Determine the [x, y] coordinate at the center of the cell enclosing the given text.  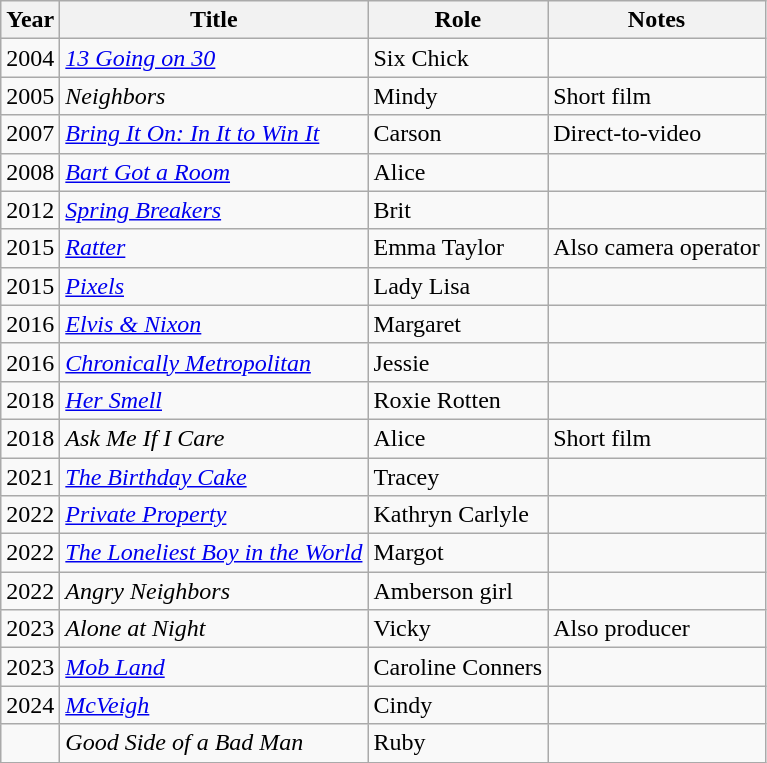
Jessie [458, 362]
2012 [30, 210]
Mob Land [214, 667]
Direct-to-video [657, 134]
Alone at Night [214, 629]
2007 [30, 134]
13 Going on 30 [214, 58]
Her Smell [214, 400]
Vicky [458, 629]
Year [30, 20]
Also producer [657, 629]
Carson [458, 134]
Bart Got a Room [214, 172]
McVeigh [214, 705]
Mindy [458, 96]
Pixels [214, 286]
Ask Me If I Care [214, 438]
Title [214, 20]
2004 [30, 58]
Ruby [458, 743]
Brit [458, 210]
Notes [657, 20]
Ratter [214, 248]
Amberson girl [458, 591]
Bring It On: In It to Win It [214, 134]
Lady Lisa [458, 286]
Elvis & Nixon [214, 324]
2005 [30, 96]
2021 [30, 477]
Spring Breakers [214, 210]
Role [458, 20]
2008 [30, 172]
Good Side of a Bad Man [214, 743]
Caroline Conners [458, 667]
Margaret [458, 324]
Emma Taylor [458, 248]
Six Chick [458, 58]
Chronically Metropolitan [214, 362]
Neighbors [214, 96]
2024 [30, 705]
Margot [458, 553]
Kathryn Carlyle [458, 515]
Angry Neighbors [214, 591]
Roxie Rotten [458, 400]
Cindy [458, 705]
The Birthday Cake [214, 477]
Also camera operator [657, 248]
The Loneliest Boy in the World [214, 553]
Private Property [214, 515]
Tracey [458, 477]
